Identify which cell holds the provided text, then report its (x, y) central coordinate. 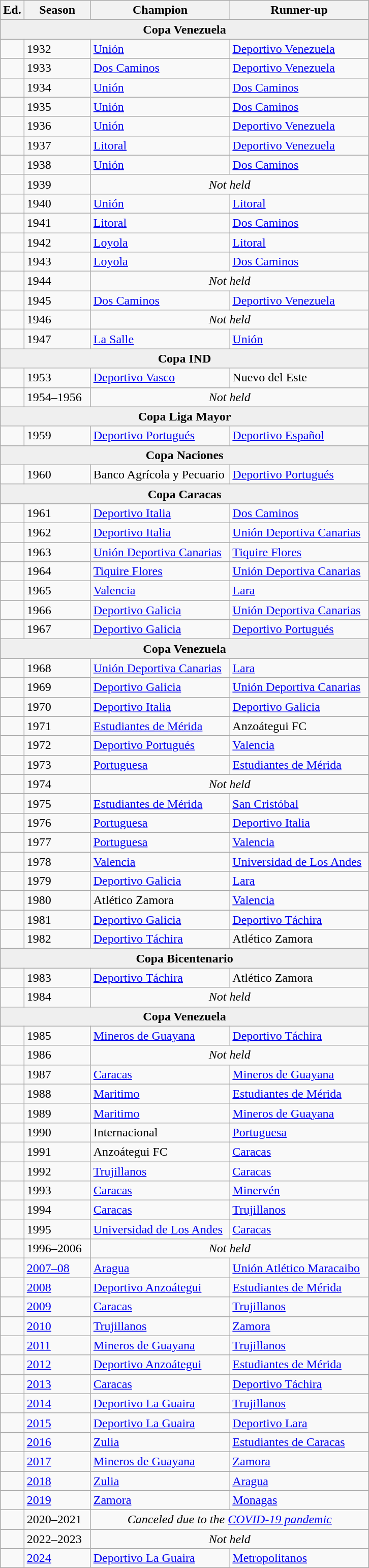
La Salle (160, 339)
1991 (57, 1152)
Unión Atlético Maracaibo (299, 1268)
2007–08 (57, 1268)
2012 (57, 1365)
Monagas (299, 1500)
1970 (57, 707)
1968 (57, 668)
1963 (57, 552)
1944 (57, 281)
1964 (57, 571)
2022–2023 (57, 1539)
1981 (57, 920)
1980 (57, 900)
1977 (57, 842)
1962 (57, 532)
1932 (57, 49)
2020–2021 (57, 1520)
1937 (57, 145)
Nuevo del Este (299, 378)
1942 (57, 243)
2016 (57, 1442)
1943 (57, 262)
1947 (57, 339)
1983 (57, 978)
1933 (57, 68)
Copa Liga Mayor (185, 416)
1995 (57, 1229)
1938 (57, 165)
2013 (57, 1384)
2010 (57, 1326)
1940 (57, 203)
1994 (57, 1210)
1973 (57, 765)
1978 (57, 862)
1974 (57, 784)
Estudiantes de Caracas (299, 1442)
Deportivo Vasco (160, 378)
1941 (57, 223)
Internacional (160, 1132)
Deportivo Lara (299, 1423)
Deportivo Español (299, 436)
1965 (57, 591)
1996–2006 (57, 1249)
2017 (57, 1461)
1954–1956 (57, 397)
1972 (57, 745)
San Cristóbal (299, 803)
1989 (57, 1113)
Copa Naciones (185, 455)
1990 (57, 1132)
1985 (57, 1036)
1935 (57, 107)
1986 (57, 1055)
1967 (57, 629)
1960 (57, 474)
1969 (57, 687)
Copa Bicentenario (185, 958)
1984 (57, 997)
1945 (57, 300)
Runner-up (299, 10)
1953 (57, 378)
1959 (57, 436)
2015 (57, 1423)
Champion (160, 10)
1936 (57, 126)
2011 (57, 1345)
2018 (57, 1481)
Banco Agrícola y Pecuario (160, 474)
1988 (57, 1094)
Minervén (299, 1191)
1934 (57, 87)
Copa Caracas (185, 494)
Copa IND (185, 358)
1939 (57, 184)
1982 (57, 939)
1979 (57, 881)
1987 (57, 1074)
2009 (57, 1307)
Metropolitanos (299, 1558)
1992 (57, 1171)
1993 (57, 1191)
Ed. (12, 10)
2024 (57, 1558)
Season (57, 10)
1961 (57, 513)
1971 (57, 726)
1946 (57, 320)
Canceled due to the COVID-19 pandemic (230, 1520)
2008 (57, 1287)
1976 (57, 823)
2014 (57, 1403)
2019 (57, 1500)
1966 (57, 610)
1975 (57, 803)
